Detect which cell encompasses the target text, then output its (x, y) center coordinate. 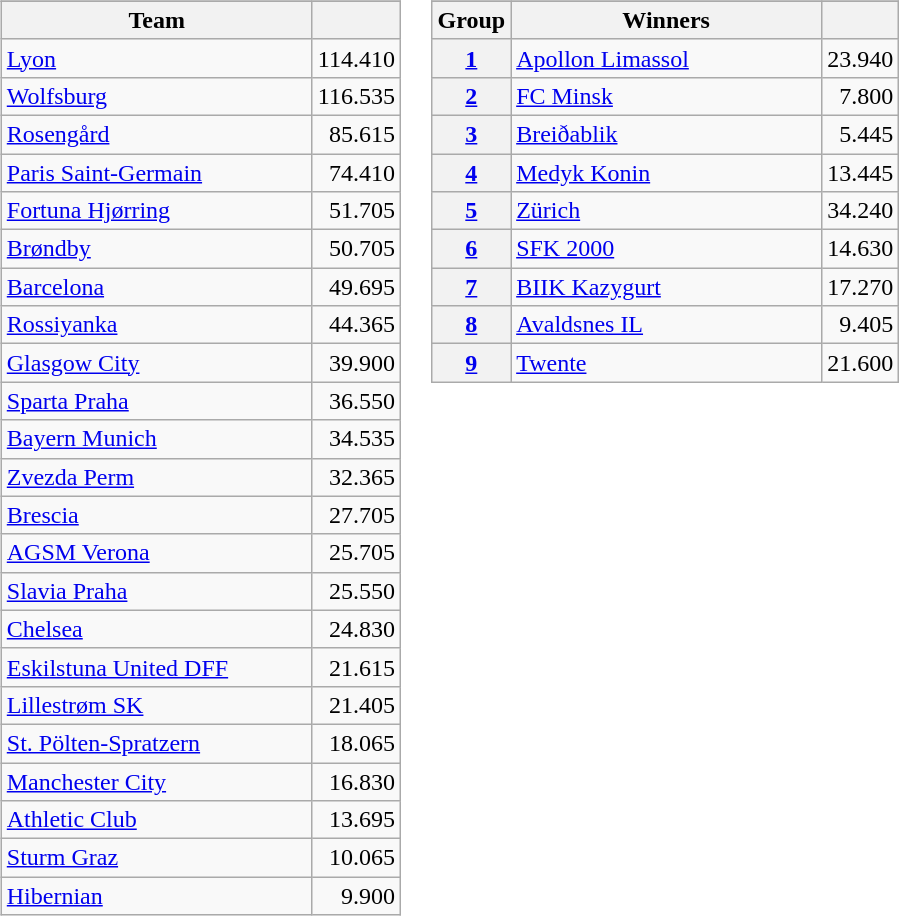
49.695 (356, 287)
6 (472, 249)
Hibernian (156, 896)
Eskilstuna United DFF (156, 667)
Lyon (156, 58)
5 (472, 211)
Group (472, 20)
Sparta Praha (156, 401)
39.900 (356, 363)
21.615 (356, 667)
Zürich (666, 211)
Brescia (156, 515)
25.550 (356, 591)
9.900 (356, 896)
Sturm Graz (156, 858)
Wolfsburg (156, 96)
FC Minsk (666, 96)
Manchester City (156, 781)
Chelsea (156, 629)
Glasgow City (156, 363)
85.615 (356, 134)
13.445 (860, 173)
36.550 (356, 401)
9.405 (860, 325)
Paris Saint-Germain (156, 173)
24.830 (356, 629)
9 (472, 363)
3 (472, 134)
34.240 (860, 211)
14.630 (860, 249)
114.410 (356, 58)
18.065 (356, 743)
Athletic Club (156, 820)
Winners (666, 20)
Breiðablik (666, 134)
50.705 (356, 249)
Barcelona (156, 287)
32.365 (356, 477)
51.705 (356, 211)
27.705 (356, 515)
Fortuna Hjørring (156, 211)
7 (472, 287)
21.600 (860, 363)
Brøndby (156, 249)
AGSM Verona (156, 553)
13.695 (356, 820)
74.410 (356, 173)
34.535 (356, 439)
25.705 (356, 553)
17.270 (860, 287)
116.535 (356, 96)
4 (472, 173)
Avaldsnes IL (666, 325)
21.405 (356, 705)
Lillestrøm SK (156, 705)
7.800 (860, 96)
10.065 (356, 858)
Apollon Limassol (666, 58)
SFK 2000 (666, 249)
Rosengård (156, 134)
23.940 (860, 58)
Team (156, 20)
St. Pölten-Spratzern (156, 743)
Slavia Praha (156, 591)
BIIK Kazygurt (666, 287)
Bayern Munich (156, 439)
Medyk Konin (666, 173)
5.445 (860, 134)
16.830 (356, 781)
Twente (666, 363)
Zvezda Perm (156, 477)
1 (472, 58)
2 (472, 96)
8 (472, 325)
Rossiyanka (156, 325)
44.365 (356, 325)
